Determine the [X, Y] coordinate at the center of the cell enclosing the given text.  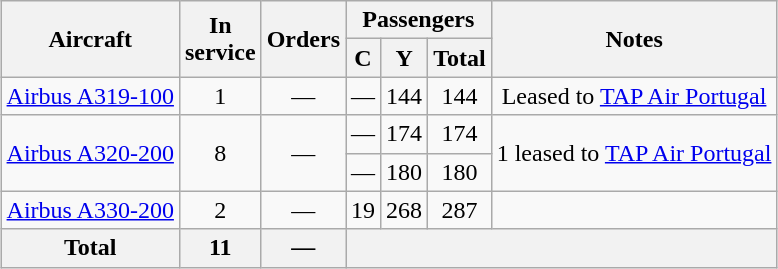
Notes [634, 39]
Airbus A330-200 [90, 210]
Passengers [419, 20]
19 [364, 210]
Orders [303, 39]
Leased to TAP Air Portugal [634, 96]
8 [220, 153]
1 [220, 96]
268 [404, 210]
1 leased to TAP Air Portugal [634, 153]
Airbus A319-100 [90, 96]
Aircraft [90, 39]
Airbus A320-200 [90, 153]
Y [404, 58]
C [364, 58]
11 [220, 248]
Inservice [220, 39]
2 [220, 210]
287 [460, 210]
